For the text-containing cell, return its midpoint in (x, y) coordinate format. 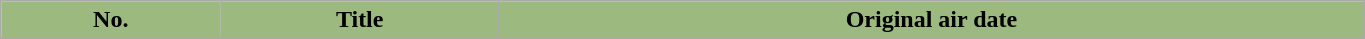
Title (360, 20)
No. (111, 20)
Original air date (932, 20)
